Return (X, Y) of the center of cell containing provided text 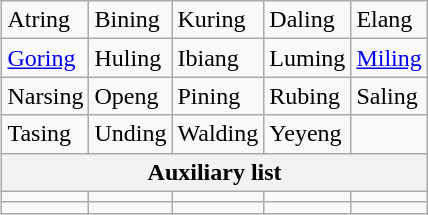
Huling (130, 58)
Rubing (308, 96)
Luming (308, 58)
Auxiliary list (214, 172)
Atring (46, 20)
Tasing (46, 134)
Elang (389, 20)
Walding (218, 134)
Unding (130, 134)
Bining (130, 20)
Miling (389, 58)
Daling (308, 20)
Kuring (218, 20)
Yeyeng (308, 134)
Pining (218, 96)
Narsing (46, 96)
Goring (46, 58)
Openg (130, 96)
Ibiang (218, 58)
Saling (389, 96)
